Find where the given text appears and provide that cell's center as [X, Y] coordinate. 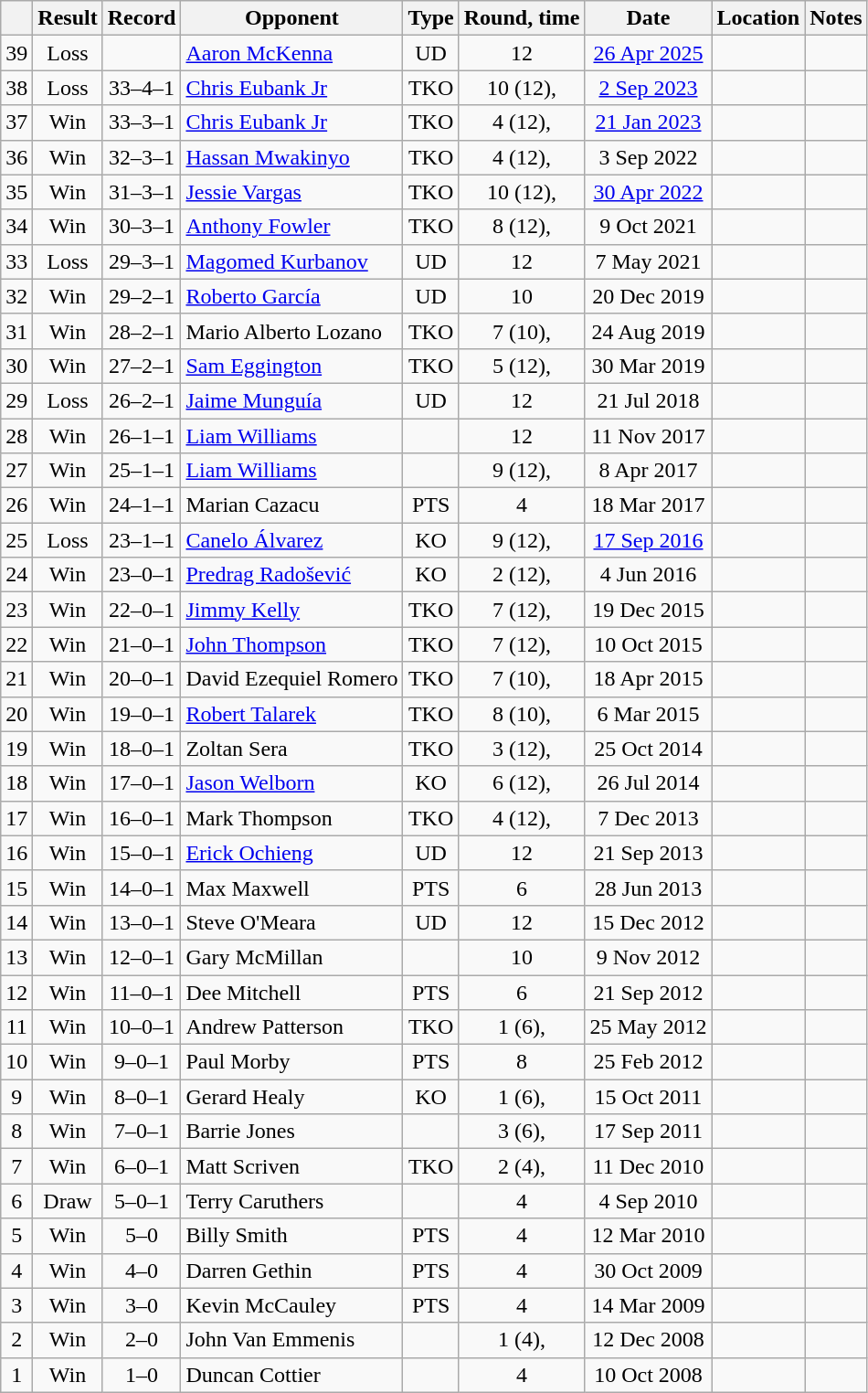
Steve O'Meara [292, 922]
11 Dec 2010 [649, 1166]
1 [16, 1375]
11 [16, 1027]
Mark Thompson [292, 818]
18 Mar 2017 [649, 505]
33–3–1 [142, 122]
Jaime Munguía [292, 400]
2–0 [142, 1340]
27 [16, 471]
22 [16, 644]
Max Maxwell [292, 888]
2 (12), [522, 575]
16 [16, 853]
3 (6), [522, 1132]
Billy Smith [292, 1236]
11 Nov 2017 [649, 436]
7 May 2021 [649, 261]
Draw [68, 1201]
9 Oct 2021 [649, 227]
30 Mar 2019 [649, 366]
19–0–1 [142, 714]
Jason Welborn [292, 783]
7 [16, 1166]
18–0–1 [142, 749]
20–0–1 [142, 679]
2 [16, 1340]
12–0–1 [142, 957]
1–0 [142, 1375]
27–2–1 [142, 366]
18 Apr 2015 [649, 679]
16–0–1 [142, 818]
15 [16, 888]
26 [16, 505]
Paul Morby [292, 1062]
22–0–1 [142, 610]
26 Apr 2025 [649, 53]
Kevin McCauley [292, 1305]
Gerard Healy [292, 1097]
Record [142, 18]
24 Aug 2019 [649, 331]
20 [16, 714]
31 [16, 331]
26–1–1 [142, 436]
21 Sep 2013 [649, 853]
Magomed Kurbanov [292, 261]
4 Jun 2016 [649, 575]
Anthony Fowler [292, 227]
10 Oct 2008 [649, 1375]
21 Jul 2018 [649, 400]
32 [16, 296]
25 May 2012 [649, 1027]
Aaron McKenna [292, 53]
2 (4), [522, 1166]
28–2–1 [142, 331]
12 Mar 2010 [649, 1236]
17 [16, 818]
18 [16, 783]
14 [16, 922]
Barrie Jones [292, 1132]
25 Oct 2014 [649, 749]
21 Jan 2023 [649, 122]
39 [16, 53]
34 [16, 227]
14 Mar 2009 [649, 1305]
Duncan Cottier [292, 1375]
Erick Ochieng [292, 853]
Darren Gethin [292, 1271]
15 Dec 2012 [649, 922]
19 Dec 2015 [649, 610]
Sam Eggington [292, 366]
17 Sep 2011 [649, 1132]
24–1–1 [142, 505]
15–0–1 [142, 853]
Zoltan Sera [292, 749]
Location [758, 18]
5 (12), [522, 366]
21 [16, 679]
23–0–1 [142, 575]
Result [68, 18]
8 (12), [522, 227]
Marian Cazacu [292, 505]
Roberto García [292, 296]
30 [16, 366]
Robert Talarek [292, 714]
35 [16, 192]
30 Oct 2009 [649, 1271]
5 [16, 1236]
Jimmy Kelly [292, 610]
8 Apr 2017 [649, 471]
25 Feb 2012 [649, 1062]
26 Jul 2014 [649, 783]
Round, time [522, 18]
20 Dec 2019 [649, 296]
9 Nov 2012 [649, 957]
10 Oct 2015 [649, 644]
37 [16, 122]
6–0–1 [142, 1166]
6 (12), [522, 783]
3 Sep 2022 [649, 157]
28 Jun 2013 [649, 888]
19 [16, 749]
4 Sep 2010 [649, 1201]
11–0–1 [142, 992]
17 Sep 2016 [649, 540]
36 [16, 157]
5–0–1 [142, 1201]
Jessie Vargas [292, 192]
30–3–1 [142, 227]
30 Apr 2022 [649, 192]
4–0 [142, 1271]
38 [16, 88]
15 Oct 2011 [649, 1097]
Date [649, 18]
8 (10), [522, 714]
13 [16, 957]
John Van Emmenis [292, 1340]
7–0–1 [142, 1132]
Type [431, 18]
Matt Scriven [292, 1166]
32–3–1 [142, 157]
3–0 [142, 1305]
17–0–1 [142, 783]
5–0 [142, 1236]
3 (12), [522, 749]
Notes [836, 18]
Predrag Radošević [292, 575]
29–3–1 [142, 261]
Hassan Mwakinyo [292, 157]
13–0–1 [142, 922]
David Ezequiel Romero [292, 679]
9 [16, 1097]
John Thompson [292, 644]
9–0–1 [142, 1062]
Andrew Patterson [292, 1027]
12 Dec 2008 [649, 1340]
21–0–1 [142, 644]
10–0–1 [142, 1027]
33–4–1 [142, 88]
25–1–1 [142, 471]
Dee Mitchell [292, 992]
6 Mar 2015 [649, 714]
Canelo Álvarez [292, 540]
Terry Caruthers [292, 1201]
Gary McMillan [292, 957]
21 Sep 2012 [649, 992]
23 [16, 610]
31–3–1 [142, 192]
3 [16, 1305]
25 [16, 540]
23–1–1 [142, 540]
8–0–1 [142, 1097]
29–2–1 [142, 296]
Mario Alberto Lozano [292, 331]
29 [16, 400]
33 [16, 261]
1 (4), [522, 1340]
7 Dec 2013 [649, 818]
28 [16, 436]
14–0–1 [142, 888]
Opponent [292, 18]
2 Sep 2023 [649, 88]
26–2–1 [142, 400]
24 [16, 575]
